Determine the [X, Y] coordinate at the center of the cell enclosing the given text.  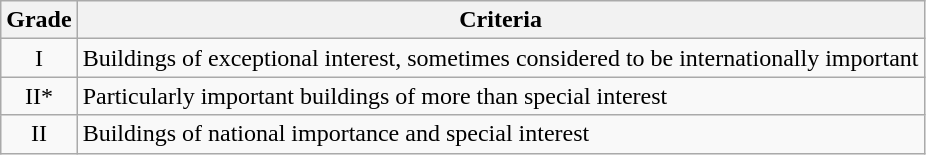
Grade [39, 20]
Buildings of national importance and special interest [500, 134]
Buildings of exceptional interest, sometimes considered to be internationally important [500, 58]
Criteria [500, 20]
II* [39, 96]
II [39, 134]
I [39, 58]
Particularly important buildings of more than special interest [500, 96]
